Search for the cell housing the specified text and yield its (X, Y) center coordinate. 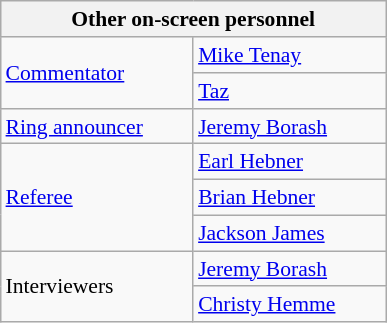
Earl Hebner (290, 162)
Referee (98, 198)
Christy Hemme (290, 304)
Mike Tenay (290, 55)
Jackson James (290, 233)
Commentator (98, 72)
Other on-screen personnel (194, 19)
Ring announcer (98, 126)
Taz (290, 91)
Brian Hebner (290, 197)
Interviewers (98, 286)
